Extract the [x, y] coordinate from the center of the cell holding the provided text.  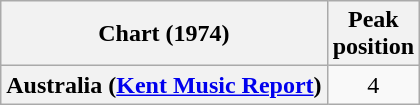
Australia (Kent Music Report) [164, 85]
Peakposition [373, 34]
4 [373, 85]
Chart (1974) [164, 34]
